Locate the cell with the specified text and output its (x, y) center coordinate. 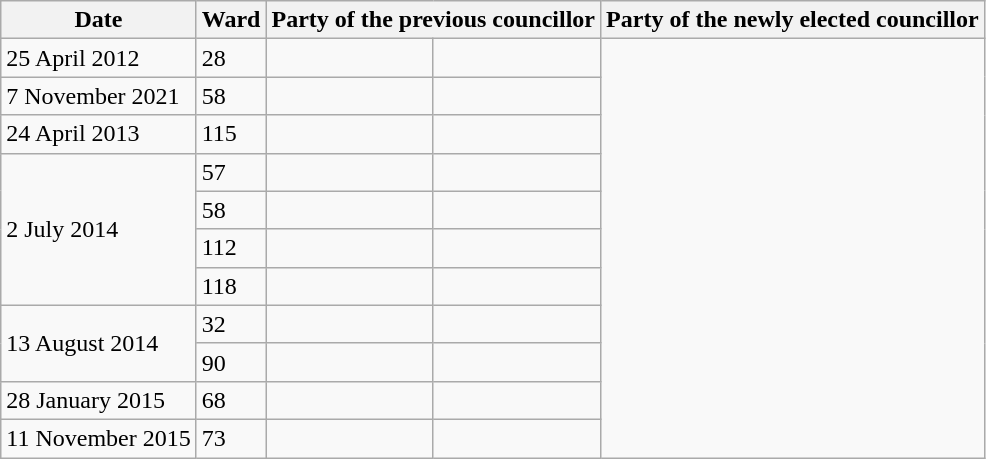
73 (231, 438)
Date (98, 20)
13 August 2014 (98, 343)
32 (231, 324)
25 April 2012 (98, 58)
24 April 2013 (98, 134)
118 (231, 286)
Ward (231, 20)
28 (231, 58)
11 November 2015 (98, 438)
90 (231, 362)
112 (231, 248)
68 (231, 400)
Party of the newly elected councillor (793, 20)
Party of the previous councillor (434, 20)
2 July 2014 (98, 229)
7 November 2021 (98, 96)
57 (231, 172)
115 (231, 134)
28 January 2015 (98, 400)
